Provide the [X, Y] coordinate of the cell's center where the given text is located.  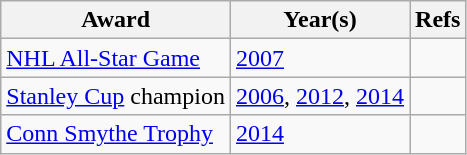
Year(s) [320, 20]
2014 [320, 134]
Stanley Cup champion [116, 96]
Award [116, 20]
NHL All-Star Game [116, 58]
2007 [320, 58]
Refs [438, 20]
Conn Smythe Trophy [116, 134]
2006, 2012, 2014 [320, 96]
